Determine the [X, Y] coordinate at the center of the cell enclosing the given text.  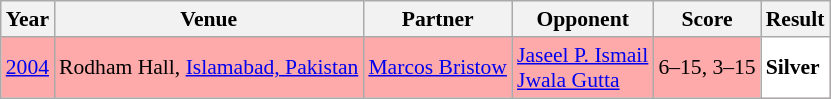
Jaseel P. Ismail Jwala Gutta [582, 68]
Silver [796, 68]
6–15, 3–15 [706, 68]
Year [28, 19]
2004 [28, 68]
Venue [208, 19]
Opponent [582, 19]
Score [706, 19]
Rodham Hall, Islamabad, Pakistan [208, 68]
Result [796, 19]
Marcos Bristow [438, 68]
Partner [438, 19]
